Identify which cell holds the provided text, then report its [X, Y] central coordinate. 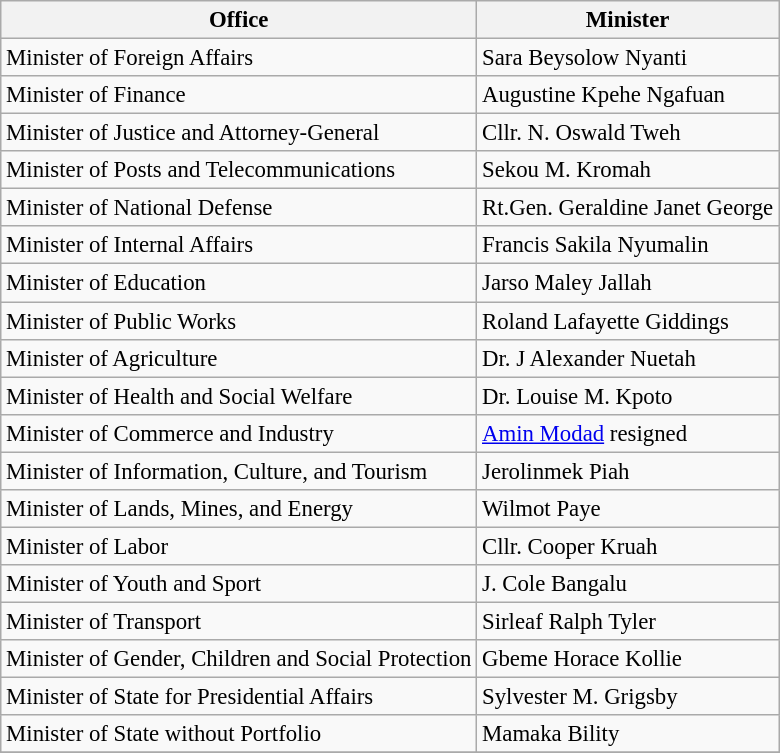
Minister of Transport [239, 621]
Minister of Justice and Attorney-General [239, 133]
Minister of National Defense [239, 208]
Gbeme Horace Kollie [628, 659]
Dr. Louise M. Kpoto [628, 396]
Minister of Information, Culture, and Tourism [239, 471]
Minister of Public Works [239, 321]
Minister of Labor [239, 546]
Cllr. Cooper Kruah [628, 546]
Minister of Education [239, 283]
Minister of Finance [239, 95]
Minister of Health and Social Welfare [239, 396]
Cllr. N. Oswald Tweh [628, 133]
Dr. J Alexander Nuetah [628, 358]
Mamaka Bility [628, 734]
Rt.Gen. Geraldine Janet George [628, 208]
Minister [628, 20]
Minister of Internal Affairs [239, 245]
Minister of Lands, Mines, and Energy [239, 509]
Francis Sakila Nyumalin [628, 245]
Amin Modad resigned [628, 433]
J. Cole Bangalu [628, 584]
Roland Lafayette Giddings [628, 321]
Minister of Foreign Affairs [239, 58]
Jarso Maley Jallah [628, 283]
Jerolinmek Piah [628, 471]
Minister of Youth and Sport [239, 584]
Sylvester M. Grigsby [628, 697]
Augustine Kpehe Ngafuan [628, 95]
Minister of State for Presidential Affairs [239, 697]
Minister of Agriculture [239, 358]
Sara Beysolow Nyanti [628, 58]
Sirleaf Ralph Tyler [628, 621]
Minister of Gender, Children and Social Protection [239, 659]
Sekou M. Kromah [628, 170]
Minister of State without Portfolio [239, 734]
Minister of Commerce and Industry [239, 433]
Office [239, 20]
Wilmot Paye [628, 509]
Minister of Posts and Telecommunications [239, 170]
